Capture the cell that displays the provided text and extract its [x, y] central coordinate. 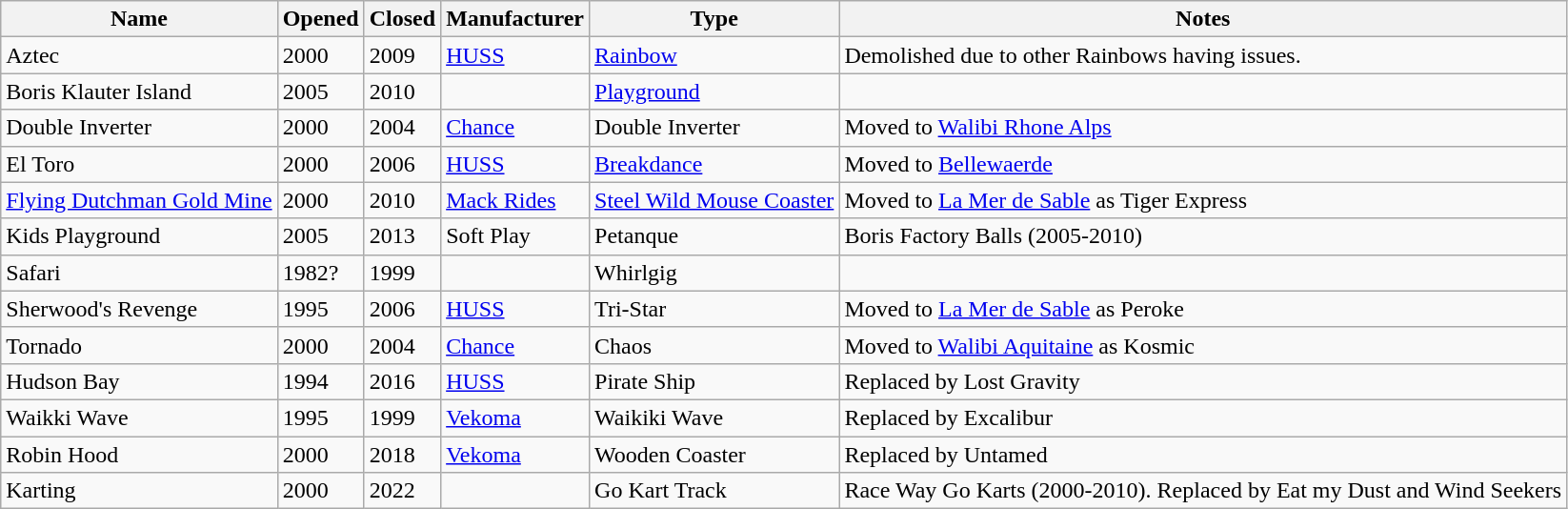
Notes [1203, 19]
Replaced by Untamed [1203, 455]
Go Kart Track [714, 491]
Type [714, 19]
Playground [714, 92]
Tornado [139, 345]
Moved to La Mer de Sable as Tiger Express [1203, 200]
Mack Rides [515, 200]
Flying Dutchman Gold Mine [139, 200]
Moved to Walibi Rhone Alps [1203, 128]
El Toro [139, 164]
Name [139, 19]
Safari [139, 273]
Manufacturer [515, 19]
Rainbow [714, 55]
Kids Playground [139, 236]
Moved to Bellewaerde [1203, 164]
1994 [320, 381]
Demolished due to other Rainbows having issues. [1203, 55]
Aztec [139, 55]
Replaced by Lost Gravity [1203, 381]
2016 [402, 381]
Opened [320, 19]
Boris Factory Balls (2005-2010) [1203, 236]
2022 [402, 491]
Boris Klauter Island [139, 92]
2018 [402, 455]
Karting [139, 491]
Chaos [714, 345]
2009 [402, 55]
2013 [402, 236]
Steel Wild Mouse Coaster [714, 200]
Replaced by Excalibur [1203, 417]
Moved to La Mer de Sable as Peroke [1203, 309]
1982? [320, 273]
Tri-Star [714, 309]
Moved to Walibi Aquitaine as Kosmic [1203, 345]
Breakdance [714, 164]
Hudson Bay [139, 381]
Wooden Coaster [714, 455]
Whirlgig [714, 273]
Soft Play [515, 236]
Pirate Ship [714, 381]
Robin Hood [139, 455]
Waikiki Wave [714, 417]
Petanque [714, 236]
Sherwood's Revenge [139, 309]
Closed [402, 19]
Waikki Wave [139, 417]
Race Way Go Karts (2000-2010). Replaced by Eat my Dust and Wind Seekers [1203, 491]
